Provide the (X, Y) coordinate of the cell's center where the given text is located.  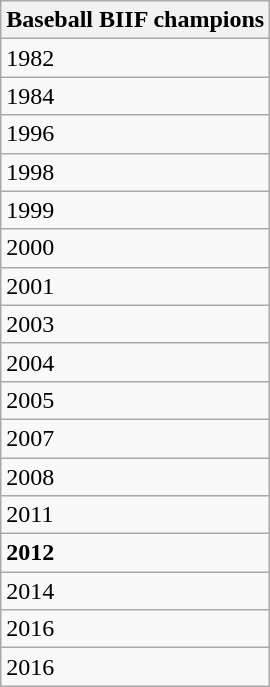
2014 (136, 591)
Baseball BIIF champions (136, 20)
2008 (136, 477)
2007 (136, 438)
2003 (136, 324)
2001 (136, 286)
1996 (136, 134)
1982 (136, 58)
2005 (136, 400)
1984 (136, 96)
2000 (136, 248)
2011 (136, 515)
1999 (136, 210)
2004 (136, 362)
1998 (136, 172)
2012 (136, 553)
